Determine the [X, Y] coordinate at the center of the cell enclosing the given text.  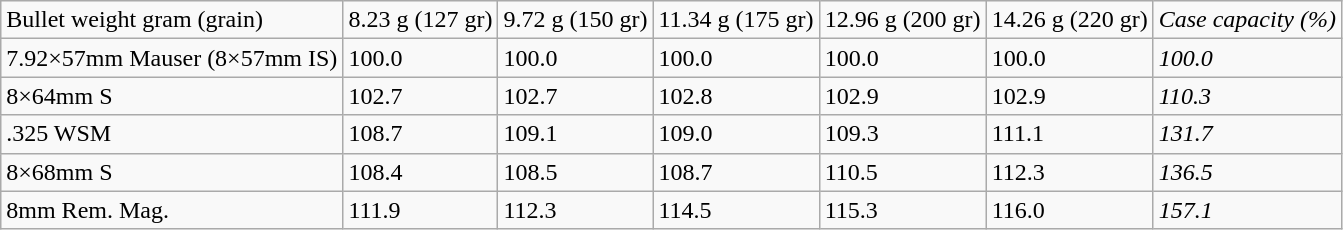
109.1 [576, 134]
108.5 [576, 172]
8.23 g (127 gr) [420, 20]
136.5 [1247, 172]
110.5 [902, 172]
108.4 [420, 172]
8×64mm S [172, 96]
.325 WSM [172, 134]
Case capacity (%) [1247, 20]
8mm Rem. Mag. [172, 210]
7.92×57mm Mauser (8×57mm IS) [172, 58]
114.5 [736, 210]
11.34 g (175 gr) [736, 20]
131.7 [1247, 134]
157.1 [1247, 210]
12.96 g (200 gr) [902, 20]
9.72 g (150 gr) [576, 20]
14.26 g (220 gr) [1070, 20]
109.3 [902, 134]
Bullet weight gram (grain) [172, 20]
111.1 [1070, 134]
116.0 [1070, 210]
111.9 [420, 210]
102.8 [736, 96]
115.3 [902, 210]
8×68mm S [172, 172]
109.0 [736, 134]
110.3 [1247, 96]
